Provide the [X, Y] coordinate of the cell's center where the given text is located.  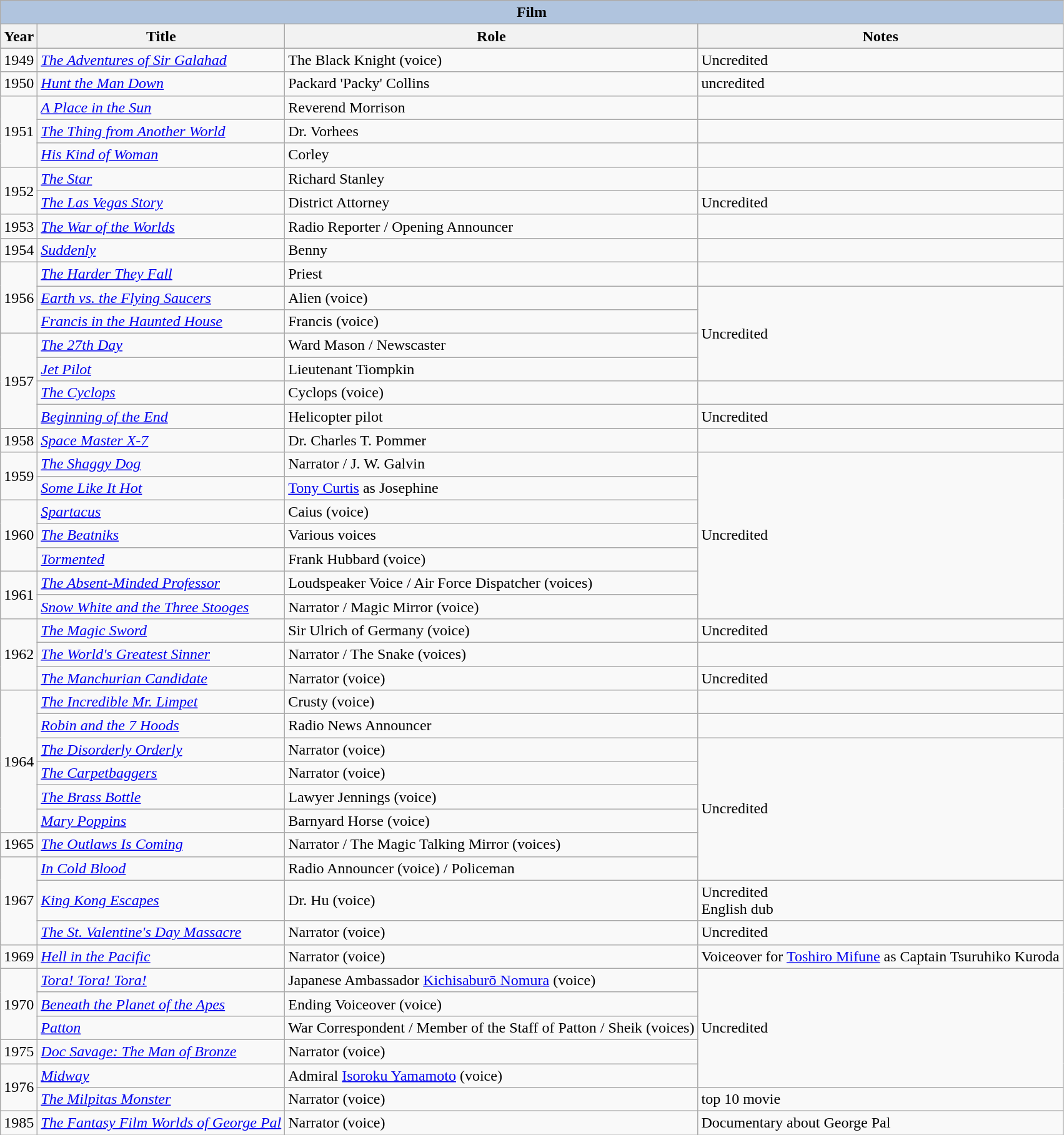
Reverend Morrison [491, 107]
UncreditedEnglish dub [880, 901]
1958 [19, 440]
Tormented [161, 559]
The 27th Day [161, 345]
The Cyclops [161, 393]
The Shaggy Dog [161, 464]
Some Like It Hot [161, 488]
The Brass Bottle [161, 797]
1975 [19, 1051]
Suddenly [161, 250]
Beneath the Planet of the Apes [161, 1004]
War Correspondent / Member of the Staff of Patton / Sheik (voices) [491, 1028]
The Milpitas Monster [161, 1099]
Notes [880, 36]
The Manchurian Candidate [161, 678]
In Cold Blood [161, 868]
Tora! Tora! Tora! [161, 980]
Cyclops (voice) [491, 393]
Mary Poppins [161, 821]
Ward Mason / Newscaster [491, 345]
Lieutenant Tiompkin [491, 369]
Benny [491, 250]
Midway [161, 1075]
1952 [19, 191]
The Fantasy Film Worlds of George Pal [161, 1123]
Various voices [491, 535]
Priest [491, 274]
1967 [19, 901]
Snow White and the Three Stooges [161, 607]
Dr. Vorhees [491, 131]
The Black Knight (voice) [491, 60]
Title [161, 36]
The Disorderly Orderly [161, 750]
1959 [19, 476]
The Adventures of Sir Galahad [161, 60]
Jet Pilot [161, 369]
Hunt the Man Down [161, 84]
Corley [491, 155]
The Thing from Another World [161, 131]
Film [532, 12]
1957 [19, 381]
1962 [19, 654]
Earth vs. the Flying Saucers [161, 298]
1985 [19, 1123]
Narrator / Magic Mirror (voice) [491, 607]
1949 [19, 60]
1970 [19, 1004]
1964 [19, 761]
Narrator / The Magic Talking Mirror (voices) [491, 845]
Frank Hubbard (voice) [491, 559]
Alien (voice) [491, 298]
Role [491, 36]
1956 [19, 297]
Spartacus [161, 512]
The St. Valentine's Day Massacre [161, 933]
Documentary about George Pal [880, 1123]
Packard 'Packy' Collins [491, 84]
1950 [19, 84]
Voiceover for Toshiro Mifune as Captain Tsuruhiko Kuroda [880, 956]
Radio Reporter / Opening Announcer [491, 226]
1961 [19, 595]
Francis (voice) [491, 322]
Dr. Charles T. Pommer [491, 440]
Year [19, 36]
1951 [19, 131]
Caius (voice) [491, 512]
Space Master X-7 [161, 440]
Radio News Announcer [491, 726]
King Kong Escapes [161, 901]
Francis in the Haunted House [161, 322]
The Beatniks [161, 535]
The Star [161, 179]
Dr. Hu (voice) [491, 901]
His Kind of Woman [161, 155]
Patton [161, 1028]
Richard Stanley [491, 179]
A Place in the Sun [161, 107]
The Harder They Fall [161, 274]
Radio Announcer (voice) / Policeman [491, 868]
Hell in the Pacific [161, 956]
District Attorney [491, 202]
Beginning of the End [161, 417]
The Las Vegas Story [161, 202]
The World's Greatest Sinner [161, 654]
The Absent-Minded Professor [161, 583]
Japanese Ambassador Kichisaburō Nomura (voice) [491, 980]
Ending Voiceover (voice) [491, 1004]
Narrator / J. W. Galvin [491, 464]
The Incredible Mr. Limpet [161, 702]
1976 [19, 1087]
1965 [19, 845]
The Carpetbaggers [161, 773]
Lawyer Jennings (voice) [491, 797]
Loudspeaker Voice / Air Force Dispatcher (voices) [491, 583]
Doc Savage: The Man of Bronze [161, 1051]
Admiral Isoroku Yamamoto (voice) [491, 1075]
1954 [19, 250]
The Outlaws Is Coming [161, 845]
top 10 movie [880, 1099]
uncredited [880, 84]
Sir Ulrich of Germany (voice) [491, 630]
The War of the Worlds [161, 226]
Barnyard Horse (voice) [491, 821]
Helicopter pilot [491, 417]
Narrator / The Snake (voices) [491, 654]
Robin and the 7 Hoods [161, 726]
The Magic Sword [161, 630]
Crusty (voice) [491, 702]
1969 [19, 956]
1960 [19, 535]
Tony Curtis as Josephine [491, 488]
1953 [19, 226]
